From the cell containing the given text, extract its center point as (X, Y) coordinate. 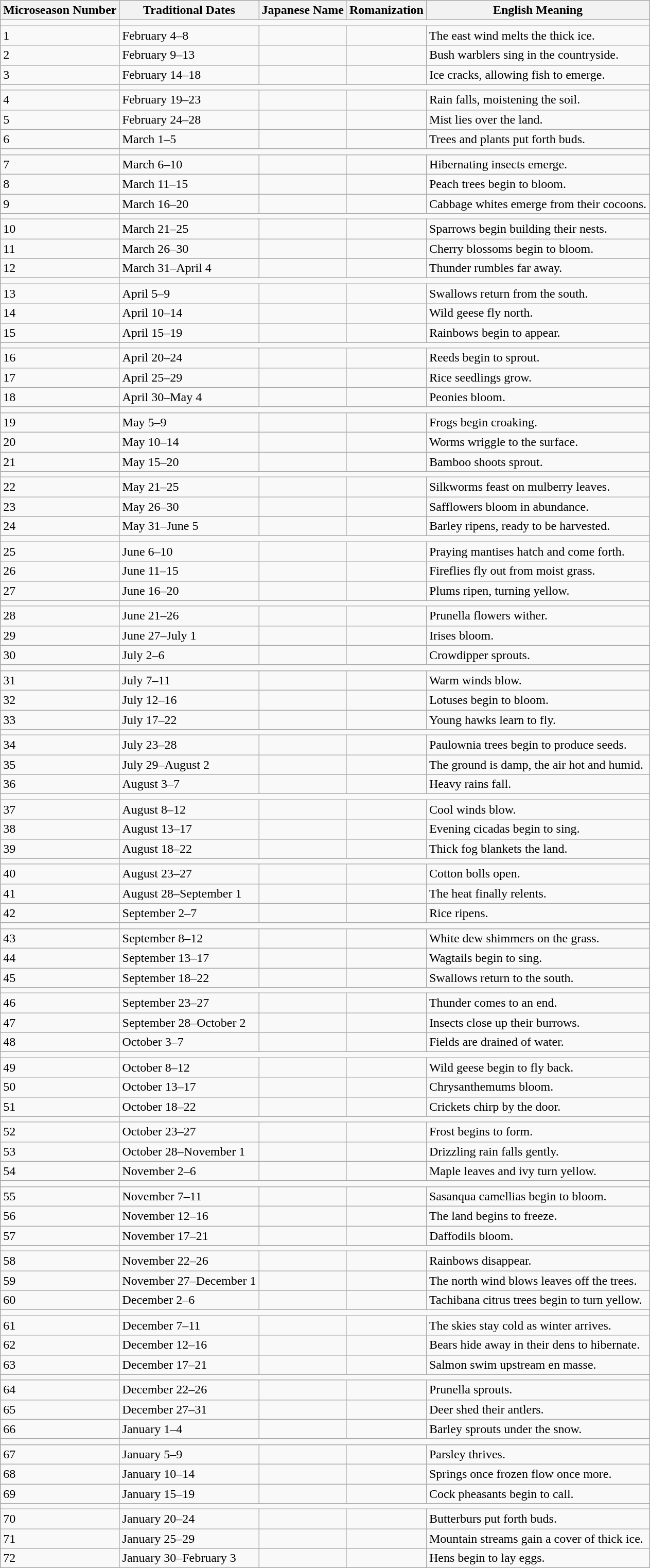
January 10–14 (189, 1474)
Trees and plants put forth buds. (537, 139)
16 (60, 358)
Silkworms feast on mulberry leaves. (537, 487)
December 27–31 (189, 1409)
24 (60, 526)
July 17–22 (189, 719)
Maple leaves and ivy turn yellow. (537, 1171)
Japanese Name (303, 10)
Rainbows disappear. (537, 1261)
March 26–30 (189, 249)
27 (60, 591)
Sasanqua camellias begin to bloom. (537, 1196)
Prunella flowers wither. (537, 616)
September 18–22 (189, 978)
Parsley thrives. (537, 1454)
46 (60, 1003)
Thunder rumbles far away. (537, 268)
Daffodils bloom. (537, 1235)
December 22–26 (189, 1390)
Bamboo shoots sprout. (537, 462)
56 (60, 1216)
March 1–5 (189, 139)
Traditional Dates (189, 10)
72 (60, 1558)
17 (60, 377)
Cotton bolls open. (537, 874)
55 (60, 1196)
August 3–7 (189, 784)
Worms wriggle to the surface. (537, 442)
1 (60, 36)
62 (60, 1345)
April 10–14 (189, 313)
36 (60, 784)
6 (60, 139)
May 26–30 (189, 507)
October 23–27 (189, 1132)
April 5–9 (189, 294)
Wild geese begin to fly back. (537, 1067)
Drizzling rain falls gently. (537, 1151)
Evening cicadas begin to sing. (537, 829)
November 12–16 (189, 1216)
May 15–20 (189, 462)
Peach trees begin to bloom. (537, 184)
January 25–29 (189, 1539)
Peonies bloom. (537, 397)
September 23–27 (189, 1003)
41 (60, 893)
Cool winds blow. (537, 809)
July 29–August 2 (189, 765)
34 (60, 745)
Hibernating insects emerge. (537, 164)
39 (60, 849)
26 (60, 571)
English Meaning (537, 10)
August 13–17 (189, 829)
November 27–December 1 (189, 1281)
Mist lies over the land. (537, 119)
Rainbows begin to appear. (537, 333)
White dew shimmers on the grass. (537, 938)
Irises bloom. (537, 635)
18 (60, 397)
October 8–12 (189, 1067)
November 2–6 (189, 1171)
The north wind blows leaves off the trees. (537, 1281)
Bush warblers sing in the countryside. (537, 55)
71 (60, 1539)
Barley ripens, ready to be harvested. (537, 526)
Rice ripens. (537, 913)
Wagtails begin to sing. (537, 958)
2 (60, 55)
Cock pheasants begin to call. (537, 1494)
Salmon swim upstream en masse. (537, 1365)
The ground is damp, the air hot and humid. (537, 765)
Thunder comes to an end. (537, 1003)
February 4–8 (189, 36)
Fireflies fly out from moist grass. (537, 571)
15 (60, 333)
May 21–25 (189, 487)
21 (60, 462)
47 (60, 1023)
Deer shed their antlers. (537, 1409)
March 16–20 (189, 203)
53 (60, 1151)
March 31–April 4 (189, 268)
50 (60, 1087)
59 (60, 1281)
22 (60, 487)
Swallows return to the south. (537, 978)
67 (60, 1454)
July 7–11 (189, 680)
Warm winds blow. (537, 680)
69 (60, 1494)
29 (60, 635)
33 (60, 719)
June 11–15 (189, 571)
The heat finally relents. (537, 893)
Plums ripen, turning yellow. (537, 591)
65 (60, 1409)
54 (60, 1171)
Tachibana citrus trees begin to turn yellow. (537, 1300)
Paulownia trees begin to produce seeds. (537, 745)
September 8–12 (189, 938)
64 (60, 1390)
November 7–11 (189, 1196)
Sparrows begin building their nests. (537, 229)
68 (60, 1474)
Insects close up their burrows. (537, 1023)
October 28–November 1 (189, 1151)
40 (60, 874)
The skies stay cold as winter arrives. (537, 1325)
September 28–October 2 (189, 1023)
Lotuses begin to bloom. (537, 700)
Cherry blossoms begin to bloom. (537, 249)
The land begins to freeze. (537, 1216)
Safflowers bloom in abundance. (537, 507)
August 18–22 (189, 849)
23 (60, 507)
December 17–21 (189, 1365)
31 (60, 680)
44 (60, 958)
May 31–June 5 (189, 526)
March 6–10 (189, 164)
35 (60, 765)
July 2–6 (189, 655)
August 8–12 (189, 809)
Microseason Number (60, 10)
60 (60, 1300)
February 9–13 (189, 55)
April 25–29 (189, 377)
48 (60, 1042)
43 (60, 938)
Fields are drained of water. (537, 1042)
Crickets chirp by the door. (537, 1107)
66 (60, 1429)
49 (60, 1067)
The east wind melts the thick ice. (537, 36)
5 (60, 119)
38 (60, 829)
Mountain streams gain a cover of thick ice. (537, 1539)
Rice seedlings grow. (537, 377)
Young hawks learn to fly. (537, 719)
November 22–26 (189, 1261)
February 14–18 (189, 75)
March 11–15 (189, 184)
June 21–26 (189, 616)
Crowdipper sprouts. (537, 655)
October 18–22 (189, 1107)
January 30–February 3 (189, 1558)
58 (60, 1261)
December 2–6 (189, 1300)
19 (60, 422)
11 (60, 249)
June 6–10 (189, 552)
14 (60, 313)
63 (60, 1365)
June 16–20 (189, 591)
30 (60, 655)
Barley sprouts under the snow. (537, 1429)
March 21–25 (189, 229)
April 30–May 4 (189, 397)
December 12–16 (189, 1345)
February 24–28 (189, 119)
July 12–16 (189, 700)
June 27–July 1 (189, 635)
4 (60, 100)
January 5–9 (189, 1454)
61 (60, 1325)
Ice cracks, allowing fish to emerge. (537, 75)
45 (60, 978)
9 (60, 203)
Wild geese fly north. (537, 313)
Romanization (386, 10)
Praying mantises hatch and come forth. (537, 552)
Heavy rains fall. (537, 784)
10 (60, 229)
Rain falls, moistening the soil. (537, 100)
February 19–23 (189, 100)
37 (60, 809)
Cabbage whites emerge from their cocoons. (537, 203)
October 3–7 (189, 1042)
13 (60, 294)
November 17–21 (189, 1235)
20 (60, 442)
52 (60, 1132)
Swallows return from the south. (537, 294)
Frogs begin croaking. (537, 422)
12 (60, 268)
April 20–24 (189, 358)
Thick fog blankets the land. (537, 849)
Chrysanthemums bloom. (537, 1087)
Reeds begin to sprout. (537, 358)
Hens begin to lay eggs. (537, 1558)
25 (60, 552)
August 28–September 1 (189, 893)
Bears hide away in their dens to hibernate. (537, 1345)
8 (60, 184)
January 20–24 (189, 1519)
July 23–28 (189, 745)
May 5–9 (189, 422)
Frost begins to form. (537, 1132)
70 (60, 1519)
September 13–17 (189, 958)
42 (60, 913)
Springs once frozen flow once more. (537, 1474)
3 (60, 75)
51 (60, 1107)
57 (60, 1235)
28 (60, 616)
January 15–19 (189, 1494)
May 10–14 (189, 442)
January 1–4 (189, 1429)
32 (60, 700)
Prunella sprouts. (537, 1390)
December 7–11 (189, 1325)
7 (60, 164)
October 13–17 (189, 1087)
August 23–27 (189, 874)
September 2–7 (189, 913)
April 15–19 (189, 333)
Butterburs put forth buds. (537, 1519)
